Return (x, y) of the center of cell containing provided text 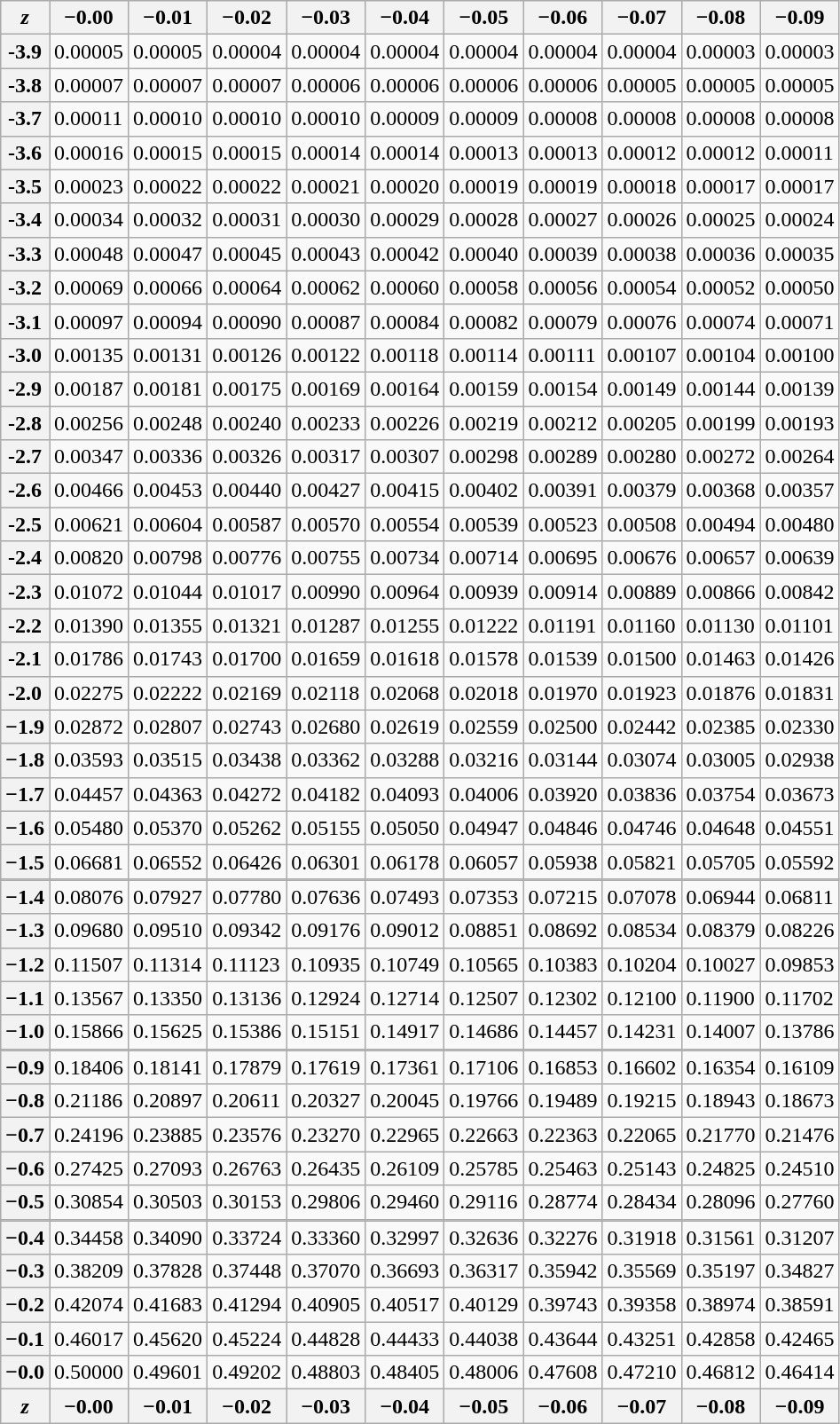
0.37828 (169, 1271)
0.00028 (484, 220)
0.04457 (89, 794)
-3.1 (25, 321)
0.05821 (642, 861)
0.00226 (404, 423)
−1.9 (25, 727)
0.43251 (642, 1339)
0.44038 (484, 1339)
0.35197 (720, 1271)
0.20611 (247, 1101)
0.09342 (247, 931)
0.06681 (89, 861)
0.02559 (484, 727)
0.06057 (484, 861)
0.01539 (562, 659)
0.00060 (404, 287)
0.00175 (247, 389)
0.00034 (89, 220)
0.00139 (800, 389)
0.00639 (800, 558)
0.00076 (642, 321)
0.00181 (169, 389)
0.13350 (169, 998)
0.26435 (326, 1168)
0.42858 (720, 1339)
0.00391 (562, 491)
0.06301 (326, 861)
0.00368 (720, 491)
0.01130 (720, 625)
0.00079 (562, 321)
0.07780 (247, 897)
0.00199 (720, 423)
0.00240 (247, 423)
0.01578 (484, 659)
0.00016 (89, 153)
0.00427 (326, 491)
0.00205 (642, 423)
−0.2 (25, 1305)
0.37448 (247, 1271)
0.07215 (562, 897)
0.00048 (89, 254)
0.00056 (562, 287)
0.01044 (169, 592)
0.00023 (89, 186)
0.00776 (247, 558)
0.24196 (89, 1135)
0.17619 (326, 1067)
0.48803 (326, 1373)
0.04551 (800, 828)
−1.4 (25, 897)
0.42074 (89, 1305)
0.00914 (562, 592)
0.05155 (326, 828)
0.00144 (720, 389)
0.02807 (169, 727)
0.00676 (642, 558)
0.02118 (326, 693)
0.00379 (642, 491)
0.00084 (404, 321)
0.00052 (720, 287)
0.00939 (484, 592)
0.03593 (89, 760)
0.00889 (642, 592)
0.44433 (404, 1339)
0.18673 (800, 1101)
0.03362 (326, 760)
0.07927 (169, 897)
0.14457 (562, 1032)
0.01831 (800, 693)
0.01923 (642, 693)
0.00036 (720, 254)
0.00298 (484, 457)
0.11900 (720, 998)
0.11123 (247, 964)
0.00508 (642, 524)
0.18406 (89, 1067)
0.03144 (562, 760)
0.03216 (484, 760)
0.27760 (800, 1202)
0.48405 (404, 1373)
−0.1 (25, 1339)
0.04947 (484, 828)
0.06178 (404, 861)
0.01222 (484, 625)
0.02018 (484, 693)
−0.3 (25, 1271)
0.08692 (562, 931)
0.01786 (89, 659)
0.20897 (169, 1101)
0.10383 (562, 964)
0.39358 (642, 1305)
0.01426 (800, 659)
0.00604 (169, 524)
0.23885 (169, 1135)
0.03836 (642, 794)
0.01743 (169, 659)
0.01255 (404, 625)
0.01659 (326, 659)
0.22363 (562, 1135)
0.02222 (169, 693)
0.06426 (247, 861)
0.00066 (169, 287)
0.20327 (326, 1101)
0.00040 (484, 254)
0.05480 (89, 828)
0.14917 (404, 1032)
0.05592 (800, 861)
0.00494 (720, 524)
0.36693 (404, 1271)
0.01618 (404, 659)
0.33360 (326, 1238)
0.00842 (800, 592)
0.21770 (720, 1135)
0.04093 (404, 794)
0.00097 (89, 321)
0.00050 (800, 287)
0.35942 (562, 1271)
-2.0 (25, 693)
0.27425 (89, 1168)
0.10749 (404, 964)
0.45620 (169, 1339)
-2.1 (25, 659)
0.00090 (247, 321)
0.38974 (720, 1305)
0.04272 (247, 794)
0.24825 (720, 1168)
-3.5 (25, 186)
0.06811 (800, 897)
0.00280 (642, 457)
0.02500 (562, 727)
0.00695 (562, 558)
0.35569 (642, 1271)
0.29806 (326, 1202)
0.00187 (89, 389)
0.00107 (642, 355)
0.13567 (89, 998)
0.00020 (404, 186)
0.04006 (484, 794)
0.00047 (169, 254)
0.29116 (484, 1202)
0.00038 (642, 254)
0.00111 (562, 355)
0.01355 (169, 625)
0.02619 (404, 727)
0.47608 (562, 1373)
0.05262 (247, 828)
0.00018 (642, 186)
0.01017 (247, 592)
0.23270 (326, 1135)
0.41683 (169, 1305)
0.00734 (404, 558)
0.01700 (247, 659)
0.00045 (247, 254)
0.00453 (169, 491)
0.06552 (169, 861)
0.00122 (326, 355)
0.15386 (247, 1032)
−0.7 (25, 1135)
0.02275 (89, 693)
-3.9 (25, 51)
-2.3 (25, 592)
0.01321 (247, 625)
0.00027 (562, 220)
0.12714 (404, 998)
0.13786 (800, 1032)
0.19215 (642, 1101)
0.48006 (484, 1373)
0.09012 (404, 931)
0.46812 (720, 1373)
0.12302 (562, 998)
0.08076 (89, 897)
0.15866 (89, 1032)
0.25785 (484, 1168)
0.00657 (720, 558)
0.02169 (247, 693)
0.12507 (484, 998)
0.00114 (484, 355)
0.00347 (89, 457)
0.00554 (404, 524)
0.01463 (720, 659)
−0.8 (25, 1101)
−0.6 (25, 1168)
0.01160 (642, 625)
0.09510 (169, 931)
0.00094 (169, 321)
0.13136 (247, 998)
0.19489 (562, 1101)
0.02385 (720, 727)
0.14686 (484, 1032)
0.37070 (326, 1271)
-3.2 (25, 287)
0.00233 (326, 423)
0.25463 (562, 1168)
0.00071 (800, 321)
-3.7 (25, 119)
0.18141 (169, 1067)
0.00289 (562, 457)
0.50000 (89, 1373)
0.00714 (484, 558)
0.00039 (562, 254)
0.08534 (642, 931)
0.00523 (562, 524)
0.00118 (404, 355)
0.16109 (800, 1067)
0.01191 (562, 625)
0.24510 (800, 1168)
0.32997 (404, 1238)
0.10027 (720, 964)
-2.4 (25, 558)
0.40517 (404, 1305)
0.00087 (326, 321)
0.00032 (169, 220)
0.00256 (89, 423)
0.04648 (720, 828)
0.00021 (326, 186)
0.17879 (247, 1067)
0.05938 (562, 861)
0.45224 (247, 1339)
-2.2 (25, 625)
0.07636 (326, 897)
0.17361 (404, 1067)
0.03005 (720, 760)
0.31207 (800, 1238)
−0.0 (25, 1373)
0.02938 (800, 760)
0.02442 (642, 727)
0.07078 (642, 897)
0.30503 (169, 1202)
0.46017 (89, 1339)
0.00820 (89, 558)
0.00466 (89, 491)
0.00212 (562, 423)
0.00082 (484, 321)
0.00272 (720, 457)
0.08379 (720, 931)
−1.5 (25, 861)
0.00024 (800, 220)
0.34458 (89, 1238)
0.17106 (484, 1067)
0.06944 (720, 897)
0.28434 (642, 1202)
−0.9 (25, 1067)
-2.6 (25, 491)
0.28774 (562, 1202)
0.05370 (169, 828)
0.02743 (247, 727)
0.22663 (484, 1135)
0.00064 (247, 287)
0.00164 (404, 389)
-3.6 (25, 153)
0.00062 (326, 287)
0.00866 (720, 592)
-2.5 (25, 524)
0.07493 (404, 897)
0.00149 (642, 389)
0.00135 (89, 355)
0.00100 (800, 355)
−1.7 (25, 794)
0.02330 (800, 727)
0.00054 (642, 287)
0.27093 (169, 1168)
0.00755 (326, 558)
0.03920 (562, 794)
0.49202 (247, 1373)
0.40905 (326, 1305)
0.00317 (326, 457)
0.02872 (89, 727)
0.01072 (89, 592)
0.00480 (800, 524)
0.00026 (642, 220)
0.47210 (642, 1373)
0.38209 (89, 1271)
−1.0 (25, 1032)
0.12100 (642, 998)
0.29460 (404, 1202)
0.49601 (169, 1373)
0.00964 (404, 592)
0.03754 (720, 794)
0.36317 (484, 1271)
0.05050 (404, 828)
0.41294 (247, 1305)
0.10565 (484, 964)
0.33724 (247, 1238)
0.00415 (404, 491)
-3.3 (25, 254)
0.00307 (404, 457)
0.43644 (562, 1339)
0.30153 (247, 1202)
0.34090 (169, 1238)
0.15625 (169, 1032)
0.04846 (562, 828)
0.00031 (247, 220)
0.22965 (404, 1135)
0.14007 (720, 1032)
−1.1 (25, 998)
0.42465 (800, 1339)
0.04363 (169, 794)
−1.6 (25, 828)
0.10935 (326, 964)
0.00126 (247, 355)
0.00043 (326, 254)
0.20045 (404, 1101)
0.00264 (800, 457)
0.07353 (484, 897)
0.39743 (562, 1305)
0.16602 (642, 1067)
0.01970 (562, 693)
0.32636 (484, 1238)
0.28096 (720, 1202)
0.38591 (800, 1305)
0.44828 (326, 1339)
0.16853 (562, 1067)
0.11702 (800, 998)
0.01101 (800, 625)
0.00131 (169, 355)
0.01876 (720, 693)
-2.9 (25, 389)
0.00539 (484, 524)
0.00219 (484, 423)
0.08226 (800, 931)
0.00357 (800, 491)
0.00402 (484, 491)
0.02680 (326, 727)
0.15151 (326, 1032)
0.03074 (642, 760)
−1.8 (25, 760)
0.32276 (562, 1238)
0.00154 (562, 389)
0.46414 (800, 1373)
0.01287 (326, 625)
0.00025 (720, 220)
0.00069 (89, 287)
-2.8 (25, 423)
0.05705 (720, 861)
0.00798 (169, 558)
0.10204 (642, 964)
0.25143 (642, 1168)
0.04746 (642, 828)
0.03288 (404, 760)
-3.4 (25, 220)
0.09853 (800, 964)
0.21476 (800, 1135)
0.14231 (642, 1032)
0.34827 (800, 1271)
0.00169 (326, 389)
0.01390 (89, 625)
0.00248 (169, 423)
0.00621 (89, 524)
0.23576 (247, 1135)
0.00058 (484, 287)
0.04182 (326, 794)
0.26763 (247, 1168)
0.00990 (326, 592)
0.03673 (800, 794)
0.09176 (326, 931)
0.00029 (404, 220)
0.11507 (89, 964)
-3.0 (25, 355)
0.00159 (484, 389)
0.31918 (642, 1238)
0.00035 (800, 254)
0.30854 (89, 1202)
0.11314 (169, 964)
−1.2 (25, 964)
0.00440 (247, 491)
0.00030 (326, 220)
−0.5 (25, 1202)
0.00074 (720, 321)
0.00104 (720, 355)
0.00193 (800, 423)
0.22065 (642, 1135)
0.00336 (169, 457)
0.00042 (404, 254)
0.00587 (247, 524)
0.12924 (326, 998)
0.16354 (720, 1067)
-3.8 (25, 85)
0.00570 (326, 524)
0.09680 (89, 931)
0.03438 (247, 760)
0.08851 (484, 931)
0.01500 (642, 659)
−1.3 (25, 931)
-2.7 (25, 457)
0.03515 (169, 760)
0.19766 (484, 1101)
0.00326 (247, 457)
0.26109 (404, 1168)
0.31561 (720, 1238)
0.02068 (404, 693)
−0.4 (25, 1238)
0.21186 (89, 1101)
0.18943 (720, 1101)
0.40129 (484, 1305)
